Search for the cell housing the specified text and yield its (x, y) center coordinate. 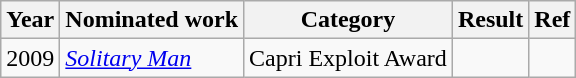
Ref (552, 20)
Year (30, 20)
2009 (30, 58)
Category (348, 20)
Nominated work (152, 20)
Solitary Man (152, 58)
Capri Exploit Award (348, 58)
Result (490, 20)
